Find where the given text appears and provide that cell's center as [X, Y] coordinate. 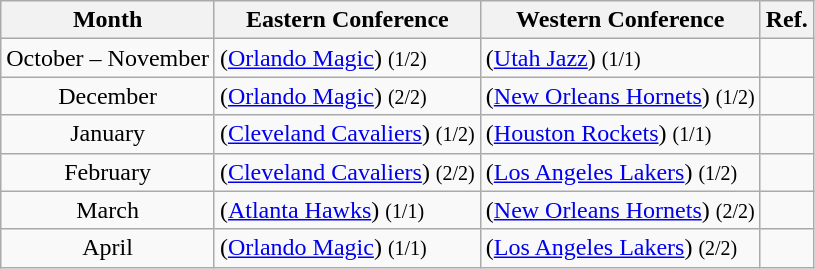
(Los Angeles Lakers) (1/2) [620, 172]
(Orlando Magic) (2/2) [347, 96]
(Orlando Magic) (1/1) [347, 248]
(Houston Rockets) (1/1) [620, 134]
Ref. [786, 20]
January [108, 134]
February [108, 172]
(Los Angeles Lakers) (2/2) [620, 248]
(New Orleans Hornets) (1/2) [620, 96]
(New Orleans Hornets) (2/2) [620, 210]
(Utah Jazz) (1/1) [620, 58]
October – November [108, 58]
Western Conference [620, 20]
December [108, 96]
(Atlanta Hawks) (1/1) [347, 210]
April [108, 248]
(Cleveland Cavaliers) (2/2) [347, 172]
(Orlando Magic) (1/2) [347, 58]
(Cleveland Cavaliers) (1/2) [347, 134]
Eastern Conference [347, 20]
Month [108, 20]
March [108, 210]
